From the cell containing the given text, extract its center point as [X, Y] coordinate. 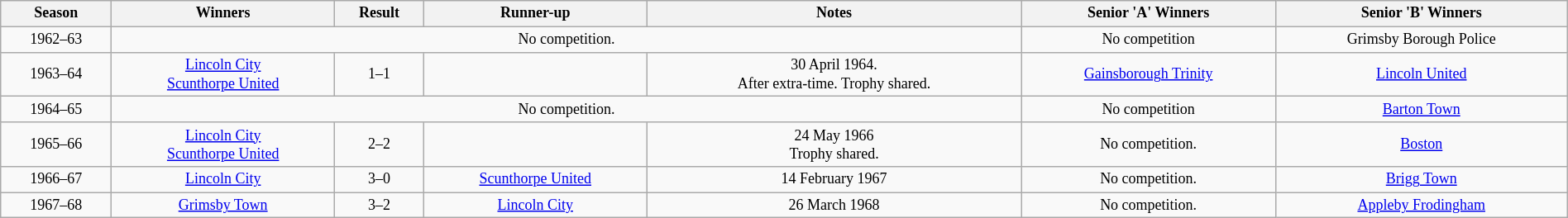
Gainsborough Trinity [1148, 74]
Senior 'A' Winners [1148, 13]
1964–65 [56, 109]
1966–67 [56, 180]
3–0 [380, 180]
Result [380, 13]
Runner-up [535, 13]
1–1 [380, 74]
2–2 [380, 145]
1967–68 [56, 205]
3–2 [380, 205]
24 May 1966Trophy shared. [834, 145]
Boston [1421, 145]
Senior 'B' Winners [1421, 13]
Grimsby Town [223, 205]
Winners [223, 13]
1963–64 [56, 74]
Barton Town [1421, 109]
Brigg Town [1421, 180]
Appleby Frodingham [1421, 205]
Season [56, 13]
Scunthorpe United [535, 180]
1962–63 [56, 40]
Lincoln United [1421, 74]
26 March 1968 [834, 205]
Grimsby Borough Police [1421, 40]
14 February 1967 [834, 180]
1965–66 [56, 145]
30 April 1964.After extra-time. Trophy shared. [834, 74]
Notes [834, 13]
